Identify which cell holds the provided text, then report its [x, y] central coordinate. 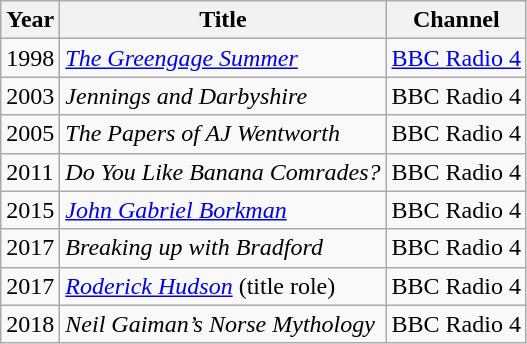
2005 [30, 134]
The Papers of AJ Wentworth [223, 134]
Channel [456, 20]
Neil Gaiman’s Norse Mythology [223, 324]
1998 [30, 58]
John Gabriel Borkman [223, 210]
The Greengage Summer [223, 58]
Jennings and Darbyshire [223, 96]
Roderick Hudson (title role) [223, 286]
2018 [30, 324]
Do You Like Banana Comrades? [223, 172]
2011 [30, 172]
Title [223, 20]
2003 [30, 96]
Breaking up with Bradford [223, 248]
Year [30, 20]
2015 [30, 210]
